Search for the cell housing the specified text and yield its (X, Y) center coordinate. 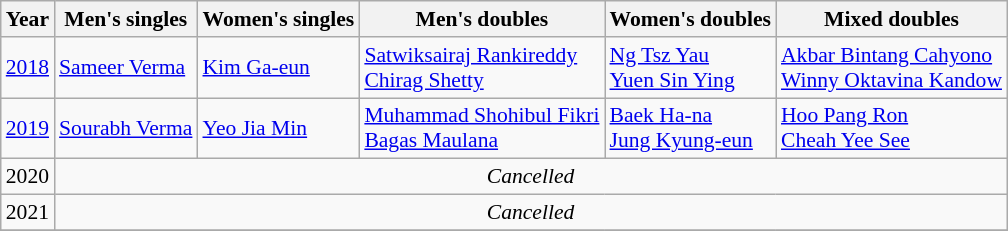
Yeo Jia Min (278, 128)
Satwiksairaj Rankireddy Chirag Shetty (482, 68)
Men's singles (126, 19)
Kim Ga-eun (278, 68)
Hoo Pang Ron Cheah Yee See (892, 128)
Year (28, 19)
Akbar Bintang Cahyono Winny Oktavina Kandow (892, 68)
Ng Tsz Yau Yuen Sin Ying (690, 68)
Baek Ha-na Jung Kyung-eun (690, 128)
Women's doubles (690, 19)
Women's singles (278, 19)
Men's doubles (482, 19)
Sourabh Verma (126, 128)
Muhammad Shohibul Fikri Bagas Maulana (482, 128)
2021 (28, 213)
2020 (28, 177)
2018 (28, 68)
Mixed doubles (892, 19)
2019 (28, 128)
Sameer Verma (126, 68)
